Search for the cell housing the specified text and yield its (X, Y) center coordinate. 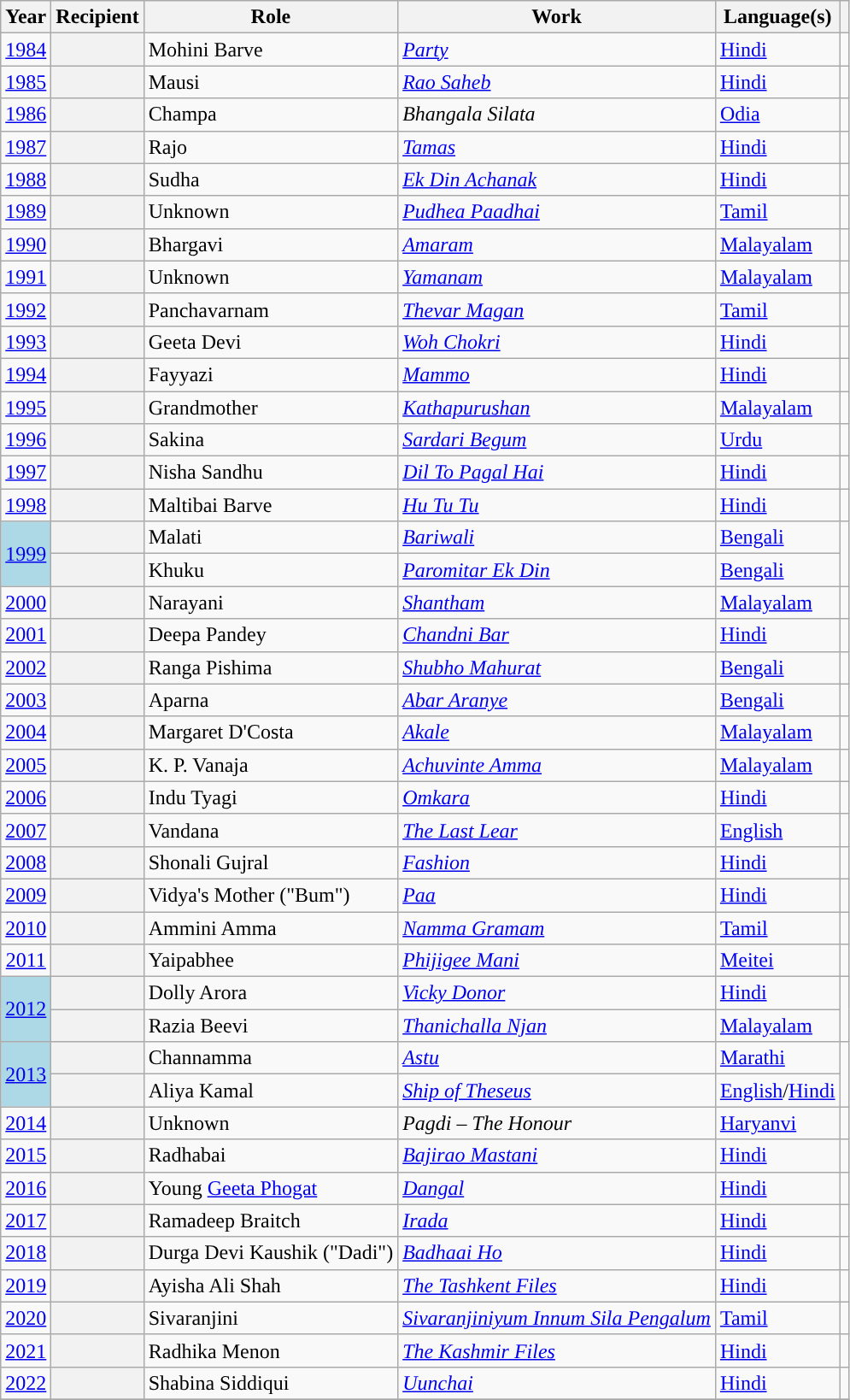
Ramadeep Braitch (270, 1221)
Omkara (557, 797)
Meitei (777, 961)
2007 (26, 830)
Channamma (270, 1058)
2002 (26, 668)
Narayani (270, 603)
Dil To Pagal Hai (557, 473)
Maltibai Barve (270, 505)
Shabina Siddiqui (270, 1383)
Shubho Mahurat (557, 668)
Bhangala Silata (557, 115)
2016 (26, 1188)
Recipient (97, 17)
Namma Gramam (557, 927)
Sardari Begum (557, 440)
Bariwali (557, 538)
2008 (26, 862)
Champa (270, 115)
Woh Chokri (557, 342)
The Last Lear (557, 830)
Nisha Sandhu (270, 473)
2000 (26, 603)
Deepa Pandey (270, 635)
Razia Beevi (270, 1026)
Ayisha Ali Shah (270, 1285)
1990 (26, 244)
Work (557, 17)
Hu Tu Tu (557, 505)
Urdu (777, 440)
Paromitar Ek Din (557, 570)
Grandmother (270, 408)
Uunchai (557, 1383)
Geeta Devi (270, 342)
Role (270, 17)
2019 (26, 1285)
1997 (26, 473)
Fayyazi (270, 374)
Akale (557, 732)
2009 (26, 895)
English (777, 830)
Thevar Magan (557, 309)
Ammini Amma (270, 927)
2022 (26, 1383)
Abar Aranye (557, 700)
Irada (557, 1221)
2001 (26, 635)
2005 (26, 765)
1996 (26, 440)
The Kashmir Files (557, 1350)
Rajo (270, 147)
Yamanam (557, 277)
Shantham (557, 603)
Radhabai (270, 1156)
1998 (26, 505)
2017 (26, 1221)
Amaram (557, 244)
English/Hindi (777, 1091)
Astu (557, 1058)
Ek Din Achanak (557, 179)
Haryanvi (777, 1123)
Mammo (557, 374)
Odia (777, 115)
1989 (26, 212)
Young Geeta Phogat (270, 1188)
Bhargavi (270, 244)
Chandni Bar (557, 635)
1984 (26, 50)
Vidya's Mother ("Bum") (270, 895)
Radhika Menon (270, 1350)
Indu Tyagi (270, 797)
Dangal (557, 1188)
2018 (26, 1253)
Margaret D'Costa (270, 732)
Phijigee Mani (557, 961)
2012 (26, 1009)
2020 (26, 1318)
1995 (26, 408)
Year (26, 17)
Khuku (270, 570)
2004 (26, 732)
Ship of Theseus (557, 1091)
Marathi (777, 1058)
2013 (26, 1074)
Party (557, 50)
2014 (26, 1123)
1993 (26, 342)
2011 (26, 961)
Ranga Pishima (270, 668)
2021 (26, 1350)
Pudhea Paadhai (557, 212)
1985 (26, 82)
1992 (26, 309)
Language(s) (777, 17)
Durga Devi Kaushik ("Dadi") (270, 1253)
1999 (26, 554)
Kathapurushan (557, 408)
Vandana (270, 830)
Tamas (557, 147)
Paa (557, 895)
Sivaranjiniyum Innum Sila Pengalum (557, 1318)
Badhaai Ho (557, 1253)
The Tashkent Files (557, 1285)
Aliya Kamal (270, 1091)
1988 (26, 179)
Pagdi – The Honour (557, 1123)
Mohini Barve (270, 50)
Thanichalla Njan (557, 1026)
1987 (26, 147)
K. P. Vanaja (270, 765)
1986 (26, 115)
2015 (26, 1156)
1994 (26, 374)
Sivaranjini (270, 1318)
Rao Saheb (557, 82)
Sakina (270, 440)
1991 (26, 277)
Sudha (270, 179)
2003 (26, 700)
Dolly Arora (270, 993)
Aparna (270, 700)
Achuvinte Amma (557, 765)
2006 (26, 797)
Malati (270, 538)
Vicky Donor (557, 993)
Panchavarnam (270, 309)
Yaipabhee (270, 961)
Fashion (557, 862)
Bajirao Mastani (557, 1156)
2010 (26, 927)
Mausi (270, 82)
Shonali Gujral (270, 862)
